Identify which cell holds the provided text, then report its (x, y) central coordinate. 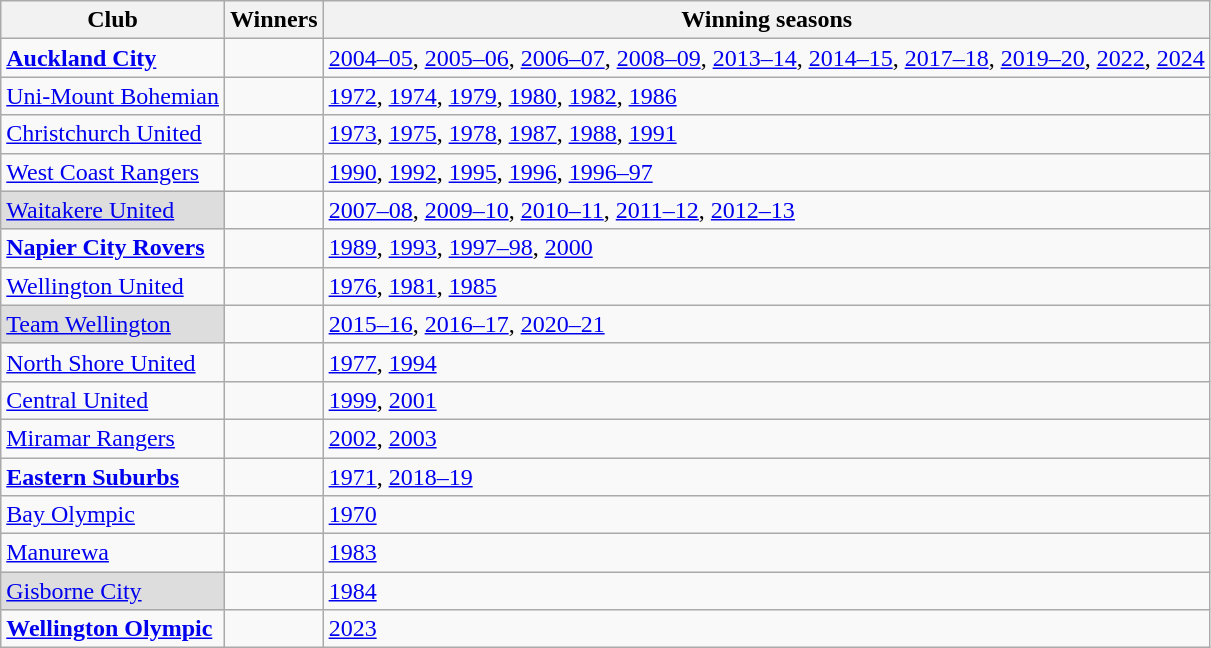
West Coast Rangers (113, 172)
1971, 2018–19 (766, 477)
North Shore United (113, 362)
Uni-Mount Bohemian (113, 96)
1984 (766, 591)
2002, 2003 (766, 438)
Auckland City (113, 58)
Bay Olympic (113, 515)
1990, 1992, 1995, 1996, 1996–97 (766, 172)
Team Wellington (113, 324)
Manurewa (113, 553)
Napier City Rovers (113, 248)
1972, 1974, 1979, 1980, 1982, 1986 (766, 96)
Central United (113, 400)
Christchurch United (113, 134)
Miramar Rangers (113, 438)
1999, 2001 (766, 400)
Winners (274, 20)
2007–08, 2009–10, 2010–11, 2011–12, 2012–13 (766, 210)
Wellington United (113, 286)
Gisborne City (113, 591)
Club (113, 20)
1970 (766, 515)
Waitakere United (113, 210)
1976, 1981, 1985 (766, 286)
1973, 1975, 1978, 1987, 1988, 1991 (766, 134)
2023 (766, 629)
1989, 1993, 1997–98, 2000 (766, 248)
Winning seasons (766, 20)
Eastern Suburbs (113, 477)
1977, 1994 (766, 362)
2004–05, 2005–06, 2006–07, 2008–09, 2013–14, 2014–15, 2017–18, 2019–20, 2022, 2024 (766, 58)
Wellington Olympic (113, 629)
1983 (766, 553)
2015–16, 2016–17, 2020–21 (766, 324)
